Detect which cell encompasses the target text, then output its [X, Y] center coordinate. 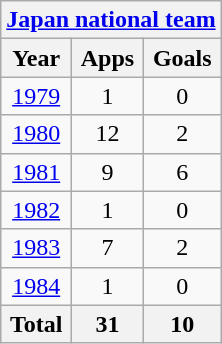
1980 [36, 134]
12 [108, 134]
1984 [36, 286]
1983 [36, 248]
6 [182, 172]
9 [108, 172]
1982 [36, 210]
Year [36, 58]
1981 [36, 172]
31 [108, 324]
10 [182, 324]
7 [108, 248]
Goals [182, 58]
1979 [36, 96]
Total [36, 324]
Apps [108, 58]
Japan national team [111, 20]
